Locate the cell with the specified text and output its (x, y) center coordinate. 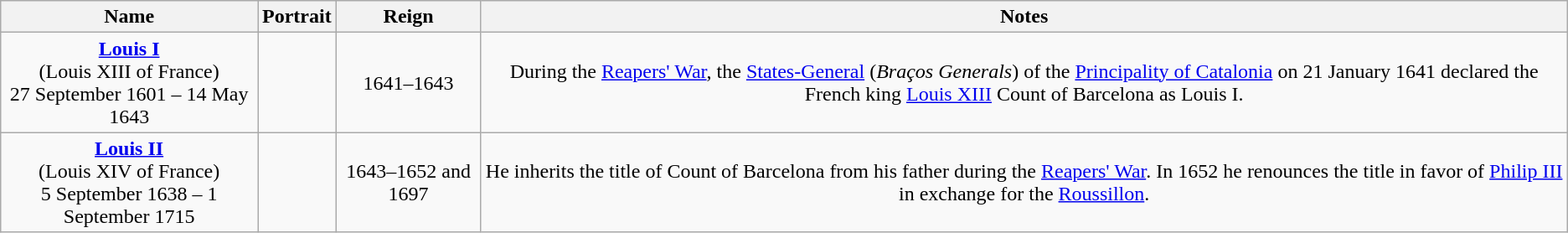
Louis I(Louis XIII of France)27 September 1601 – 14 May 1643 (129, 82)
1641–1643 (409, 82)
1643–1652 and 1697 (409, 183)
Louis II(Louis XIV of France)5 September 1638 – 1 September 1715 (129, 183)
Name (129, 17)
Notes (1024, 17)
Portrait (297, 17)
Reign (409, 17)
